Provide the (x, y) coordinate of the cell's center where the given text is located.  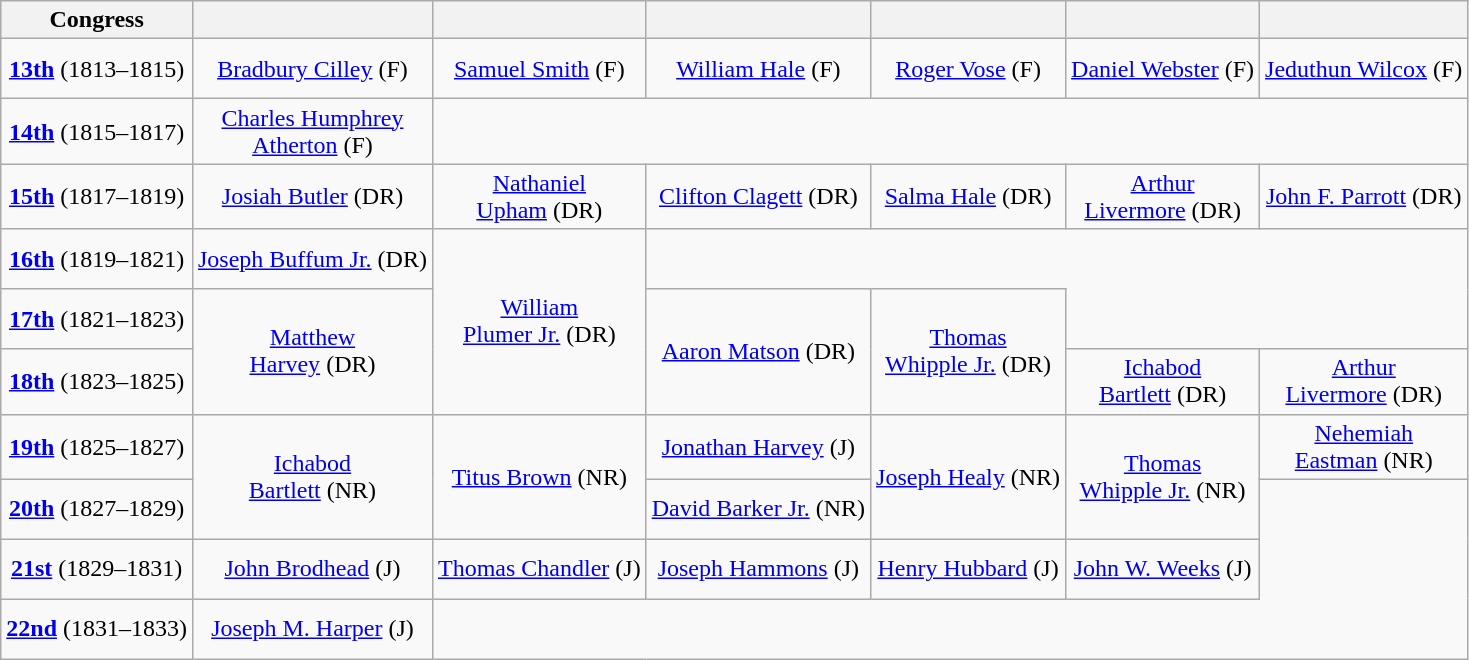
Joseph Hammons (J) (758, 569)
Salma Hale (DR) (968, 196)
Bradbury Cilley (F) (312, 69)
Josiah Butler (DR) (312, 196)
Joseph Healy (NR) (968, 476)
Daniel Webster (F) (1163, 69)
17th (1821–1823) (97, 319)
David Barker Jr. (NR) (758, 509)
NehemiahEastman (NR) (1364, 446)
Thomas Chandler (J) (539, 569)
John W. Weeks (J) (1163, 569)
20th (1827–1829) (97, 509)
IchabodBartlett (NR) (312, 476)
WilliamPlumer Jr. (DR) (539, 322)
Jeduthun Wilcox (F) (1364, 69)
18th (1823–1825) (97, 382)
NathanielUpham (DR) (539, 196)
Joseph M. Harper (J) (312, 629)
16th (1819–1821) (97, 259)
Henry Hubbard (J) (968, 569)
Congress (97, 20)
IchabodBartlett (DR) (1163, 382)
ThomasWhipple Jr. (NR) (1163, 476)
19th (1825–1827) (97, 446)
ThomasWhipple Jr. (DR) (968, 352)
13th (1813–1815) (97, 69)
Jonathan Harvey (J) (758, 446)
Charles HumphreyAtherton (F) (312, 132)
Samuel Smith (F) (539, 69)
Roger Vose (F) (968, 69)
21st (1829–1831) (97, 569)
John F. Parrott (DR) (1364, 196)
Aaron Matson (DR) (758, 352)
John Brodhead (J) (312, 569)
Clifton Clagett (DR) (758, 196)
William Hale (F) (758, 69)
MatthewHarvey (DR) (312, 352)
Titus Brown (NR) (539, 476)
14th (1815–1817) (97, 132)
22nd (1831–1833) (97, 629)
Joseph Buffum Jr. (DR) (312, 259)
15th (1817–1819) (97, 196)
